Find where the given text appears and provide that cell's center as (X, Y) coordinate. 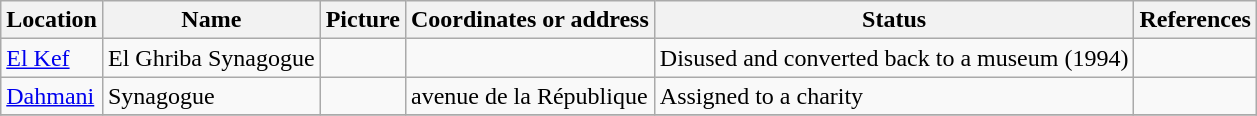
Coordinates or address (530, 20)
El Kef (52, 58)
Name (211, 20)
References (1196, 20)
Assigned to a charity (894, 96)
Disused and converted back to a museum (1994) (894, 58)
Picture (362, 20)
El Ghriba Synagogue (211, 58)
Location (52, 20)
Synagogue (211, 96)
avenue de la République (530, 96)
Dahmani (52, 96)
Status (894, 20)
